Return (X, Y) of the center of cell containing provided text 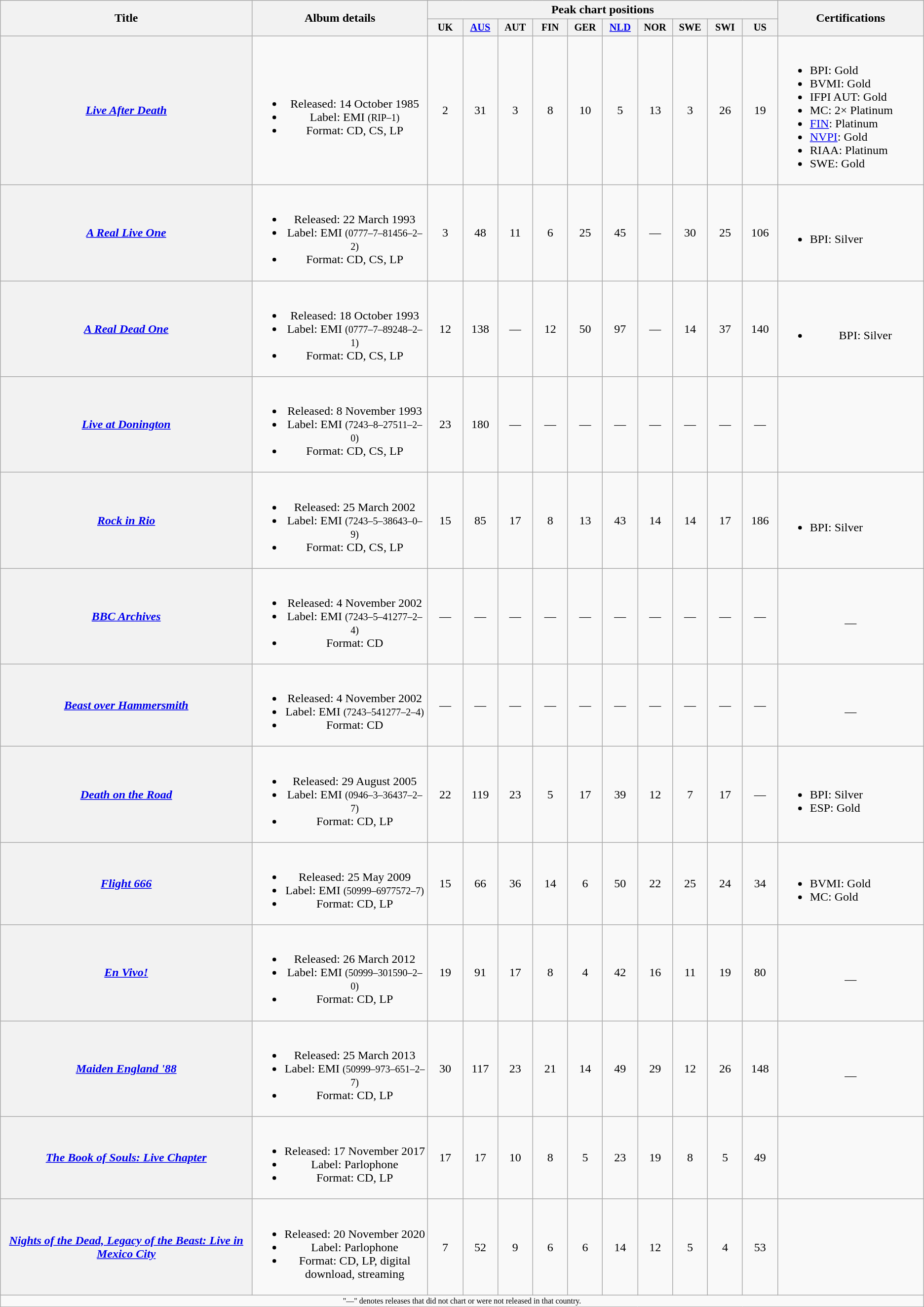
"—" denotes releases that did not chart or were not released in that country. (462, 1301)
80 (760, 973)
BPI: SilverESP: Gold (850, 794)
Released: 20 November 2020Label: ParlophoneFormat: CD, LP, digital download, streaming (340, 1247)
66 (481, 884)
A Real Live One (126, 233)
97 (620, 329)
GER (585, 28)
Released: 22 March 1993Label: EMI (0777–7–81456–2–2)Format: CD, CS, LP (340, 233)
Live After Death (126, 110)
En Vivo! (126, 973)
9 (515, 1247)
Released: 25 May 2009Label: EMI (50999–6977572–7)Format: CD, LP (340, 884)
Peak chart positions (603, 10)
36 (515, 884)
42 (620, 973)
53 (760, 1247)
106 (760, 233)
180 (481, 425)
SWE (690, 28)
52 (481, 1247)
BVMI: GoldMC: Gold (850, 884)
2 (445, 110)
Released: 8 November 1993Label: EMI (7243–8–27511–2–0)Format: CD, CS, LP (340, 425)
34 (760, 884)
39 (620, 794)
117 (481, 1069)
Released: 26 March 2012Label: EMI (50999–301590–2–0)Format: CD, LP (340, 973)
Released: 14 October 1985Label: EMI (RIP–1)Format: CD, CS, LP (340, 110)
Released: 4 November 2002Label: EMI (7243–5–41277–2–4)Format: CD (340, 616)
Maiden England '88 (126, 1069)
Flight 666 (126, 884)
31 (481, 110)
43 (620, 520)
138 (481, 329)
186 (760, 520)
29 (655, 1069)
BPI: GoldBVMI: GoldIFPI AUT: GoldMC: 2× PlatinumFIN: PlatinumNVPI: GoldRIAA: PlatinumSWE: Gold (850, 110)
Nights of the Dead, Legacy of the Beast: Live in Mexico City (126, 1247)
Rock in Rio (126, 520)
Certifications (850, 18)
37 (725, 329)
A Real Dead One (126, 329)
Released: 18 October 1993Label: EMI (0777–7–89248–2–1)Format: CD, CS, LP (340, 329)
16 (655, 973)
45 (620, 233)
BBC Archives (126, 616)
US (760, 28)
91 (481, 973)
Death on the Road (126, 794)
Released: 17 November 2017Label: ParlophoneFormat: CD, LP (340, 1157)
Released: 4 November 2002Label: EMI (7243–541277–2–4)Format: CD (340, 705)
Live at Donington (126, 425)
85 (481, 520)
NOR (655, 28)
140 (760, 329)
Released: 25 March 2002Label: EMI (7243–5–38643–0–9)Format: CD, CS, LP (340, 520)
The Book of Souls: Live Chapter (126, 1157)
24 (725, 884)
48 (481, 233)
Title (126, 18)
AUS (481, 28)
119 (481, 794)
SWI (725, 28)
Released: 29 August 2005Label: EMI (0946–3–36437–2–7)Format: CD, LP (340, 794)
Album details (340, 18)
148 (760, 1069)
NLD (620, 28)
UK (445, 28)
Beast over Hammersmith (126, 705)
AUT (515, 28)
21 (550, 1069)
FIN (550, 28)
Released: 25 March 2013Label: EMI (50999–973–651–2–7)Format: CD, LP (340, 1069)
